Identify which cell holds the provided text, then report its (x, y) central coordinate. 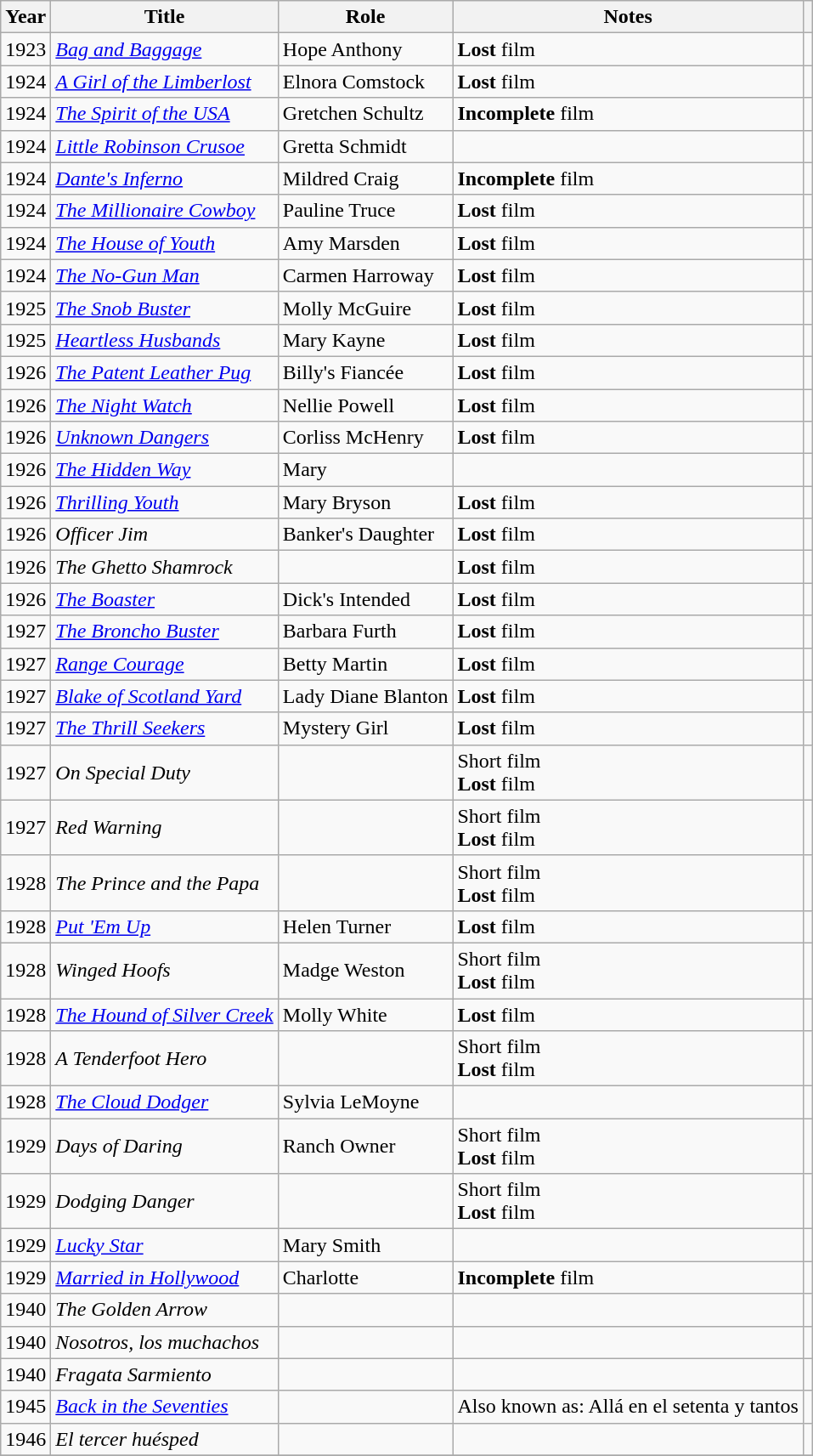
The Patent Leather Pug (165, 372)
El tercer huésped (165, 1439)
Married in Hollywood (165, 1278)
Nellie Powell (365, 405)
Lady Diane Blanton (365, 696)
Sylvia LeMoyne (365, 1102)
Title (165, 17)
The Thrill Seekers (165, 728)
Madge Weston (365, 971)
Ranch Owner (365, 1146)
Dick's Intended (365, 599)
Corliss McHenry (365, 438)
Banker's Daughter (365, 535)
Dodging Danger (165, 1202)
Hope Anthony (365, 49)
1945 (25, 1407)
The Hidden Way (165, 470)
Mary (365, 470)
Fragata Sarmiento (165, 1374)
Mystery Girl (365, 728)
Gretta Schmidt (365, 146)
Molly White (365, 1014)
The Prince and the Papa (165, 882)
Barbara Furth (365, 632)
The Broncho Buster (165, 632)
Also known as: Allá en el setenta y tantos (628, 1407)
Amy Marsden (365, 243)
Mildred Craig (365, 178)
Lucky Star (165, 1245)
The Snob Buster (165, 308)
A Tenderfoot Hero (165, 1059)
Back in the Seventies (165, 1407)
The House of Youth (165, 243)
The Night Watch (165, 405)
The Spirit of the USA (165, 114)
The No-Gun Man (165, 275)
Days of Daring (165, 1146)
Role (365, 17)
A Girl of the Limberlost (165, 82)
The Cloud Dodger (165, 1102)
Unknown Dangers (165, 438)
Mary Bryson (365, 502)
Little Robinson Crusoe (165, 146)
Winged Hoofs (165, 971)
Elnora Comstock (365, 82)
Put 'Em Up (165, 926)
Gretchen Schultz (365, 114)
The Hound of Silver Creek (165, 1014)
The Millionaire Cowboy (165, 211)
Pauline Truce (365, 211)
Mary Kayne (365, 340)
Bag and Baggage (165, 49)
Charlotte (365, 1278)
Molly McGuire (365, 308)
Billy's Fiancée (365, 372)
Helen Turner (365, 926)
Nosotros, los muchachos (165, 1342)
1946 (25, 1439)
Year (25, 17)
Thrilling Youth (165, 502)
Dante's Inferno (165, 178)
Blake of Scotland Yard (165, 696)
Carmen Harroway (365, 275)
Officer Jim (165, 535)
The Ghetto Shamrock (165, 567)
The Golden Arrow (165, 1310)
Betty Martin (365, 664)
Notes (628, 17)
Red Warning (165, 828)
Range Courage (165, 664)
Mary Smith (365, 1245)
Heartless Husbands (165, 340)
The Boaster (165, 599)
1923 (25, 49)
On Special Duty (165, 772)
